Output the (X, Y) coordinate of the center of the cell containing the given text.  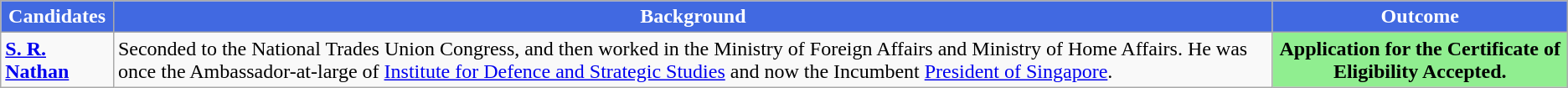
Application for the Certificate of Eligibility Accepted. (1420, 60)
S. R. Nathan (57, 60)
Background (693, 17)
Outcome (1420, 17)
Candidates (57, 17)
